For the text-containing cell, return its midpoint in [x, y] coordinate format. 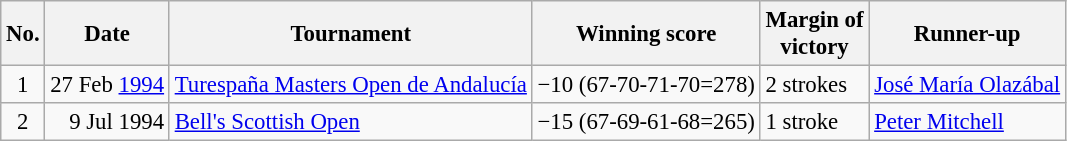
José María Olazábal [968, 85]
Peter Mitchell [968, 122]
No. [23, 34]
−15 (67-69-61-68=265) [646, 122]
Winning score [646, 34]
Margin ofvictory [814, 34]
1 [23, 85]
Turespaña Masters Open de Andalucía [350, 85]
Bell's Scottish Open [350, 122]
2 [23, 122]
1 stroke [814, 122]
2 strokes [814, 85]
Date [107, 34]
Runner-up [968, 34]
−10 (67-70-71-70=278) [646, 85]
27 Feb 1994 [107, 85]
9 Jul 1994 [107, 122]
Tournament [350, 34]
